Scan for the cell matching the given text and deliver its (X, Y) coordinate at center. 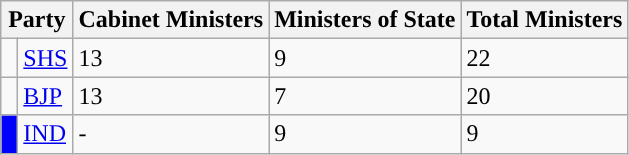
SHS (46, 58)
Ministers of State (365, 20)
BJP (46, 96)
Party (37, 20)
Total Ministers (544, 20)
Cabinet Ministers (171, 20)
7 (365, 96)
- (171, 134)
IND (46, 134)
22 (544, 58)
20 (544, 96)
